From the cell containing the given text, extract its center point as (X, Y) coordinate. 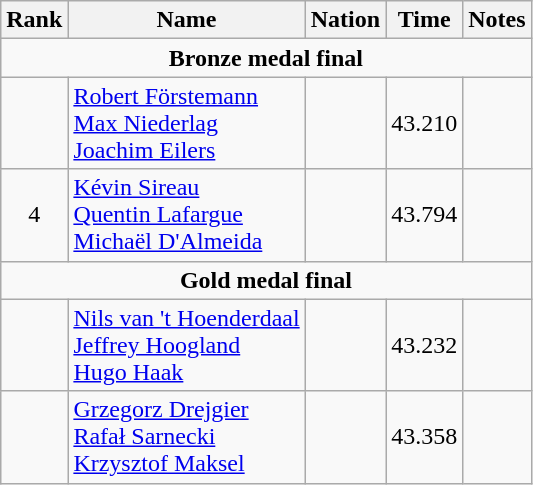
Kévin SireauQuentin LafargueMichaël D'Almeida (186, 215)
Robert FörstemannMax NiederlagJoachim Eilers (186, 123)
43.210 (424, 123)
43.358 (424, 437)
Name (186, 20)
43.794 (424, 215)
43.232 (424, 345)
Rank (34, 20)
Time (424, 20)
Notes (497, 20)
Gold medal final (266, 280)
Nils van 't HoenderdaalJeffrey HooglandHugo Haak (186, 345)
Bronze medal final (266, 58)
Grzegorz DrejgierRafał SarneckiKrzysztof Maksel (186, 437)
4 (34, 215)
Nation (345, 20)
